Determine the [X, Y] coordinate at the center of the cell enclosing the given text.  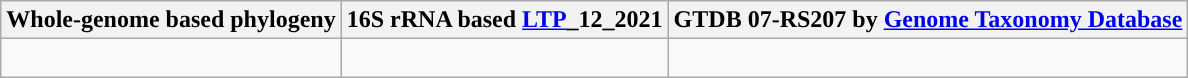
Whole-genome based phylogeny [171, 20]
GTDB 07-RS207 by Genome Taxonomy Database [928, 20]
16S rRNA based LTP_12_2021 [504, 20]
